Search for the cell housing the specified text and yield its [X, Y] center coordinate. 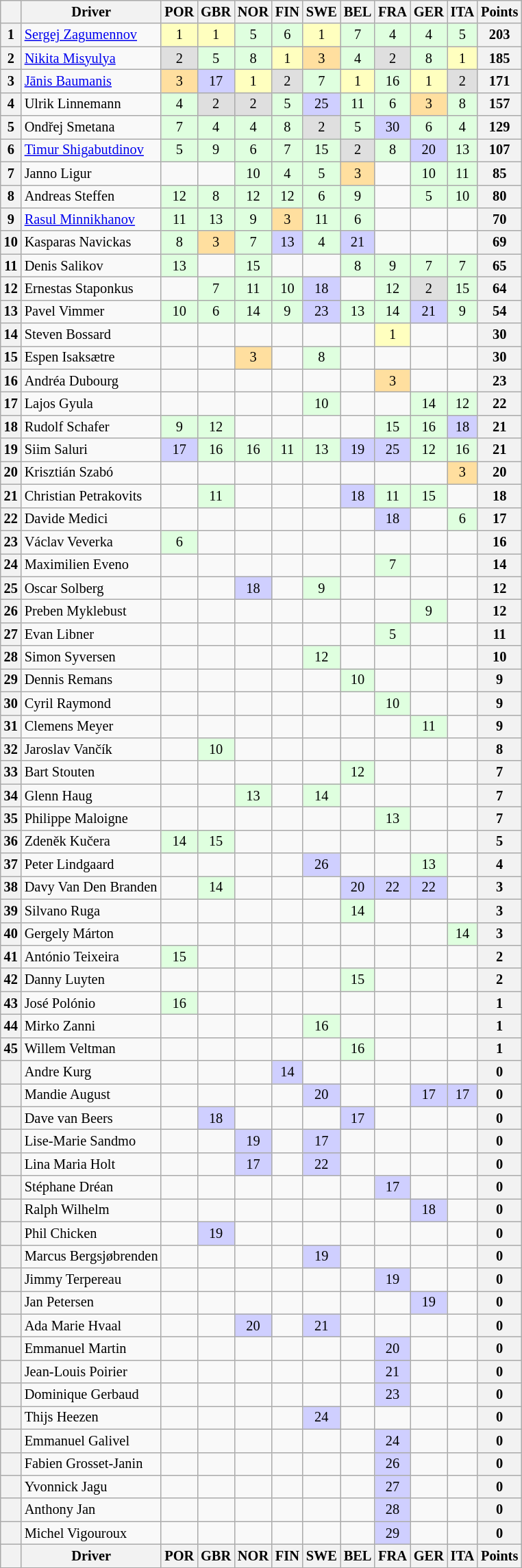
Nikita Misyulya [92, 58]
85 [499, 173]
Thijs Heezen [92, 1417]
31 [11, 726]
69 [499, 242]
Philippe Maloigne [92, 818]
Bart Stouten [92, 772]
Jānis Baumanis [92, 81]
Andre Kurg [92, 1072]
70 [499, 219]
40 [11, 934]
Jean-Louis Poirier [92, 1371]
Anthony Jan [92, 1510]
Evan Libner [92, 634]
129 [499, 127]
33 [11, 772]
Oscar Solberg [92, 588]
171 [499, 81]
Davy Van Den Branden [92, 887]
45 [11, 1049]
Steven Bossard [92, 335]
Krisztián Szabó [92, 472]
36 [11, 842]
39 [11, 911]
Phil Chicken [92, 1233]
44 [11, 1026]
Lina Maria Holt [92, 1164]
Cyril Raymond [92, 703]
Marcus Bergsjøbrenden [92, 1256]
Jaroslav Vančík [92, 749]
Rudolf Schafer [92, 427]
Zdeněk Kučera [92, 842]
41 [11, 957]
32 [11, 749]
Mandie August [92, 1095]
43 [11, 1003]
64 [499, 288]
Rasul Minnikhanov [92, 219]
Lise-Marie Sandmo [92, 1141]
Pavel Vimmer [92, 312]
Willem Veltman [92, 1049]
Denis Salikov [92, 266]
Maximilien Eveno [92, 565]
Ulrik Linnemann [92, 104]
Dave van Beers [92, 1118]
Emmanuel Galivel [92, 1441]
Stéphane Dréan [92, 1187]
107 [499, 150]
34 [11, 796]
Davide Medici [92, 519]
Christian Petrakovits [92, 496]
Fabien Grosset-Janin [92, 1464]
Emmanuel Martin [92, 1348]
Janno Ligur [92, 173]
185 [499, 58]
203 [499, 35]
Jimmy Terpereau [92, 1279]
Simon Syversen [92, 657]
Andréa Dubourg [92, 381]
Jan Petersen [92, 1302]
Peter Lindgaard [92, 865]
Michel Vigouroux [92, 1533]
Danny Luyten [92, 980]
65 [499, 266]
Glenn Haug [92, 796]
37 [11, 865]
Siim Saluri [92, 450]
Gergely Márton [92, 934]
Kasparas Navickas [92, 242]
Yvonnick Jagu [92, 1487]
Václav Veverka [92, 542]
Preben Myklebust [92, 611]
Ralph Wilhelm [92, 1210]
54 [499, 312]
80 [499, 197]
António Teixeira [92, 957]
35 [11, 818]
38 [11, 887]
Silvano Ruga [92, 911]
42 [11, 980]
Ondřej Smetana [92, 127]
Timur Shigabutdinov [92, 150]
157 [499, 104]
Ada Marie Hvaal [92, 1326]
Andreas Steffen [92, 197]
Ernestas Staponkus [92, 288]
Sergej Zagumennov [92, 35]
Dennis Remans [92, 680]
Dominique Gerbaud [92, 1395]
José Polónio [92, 1003]
Lajos Gyula [92, 403]
Espen Isaksætre [92, 357]
Mirko Zanni [92, 1026]
Clemens Meyer [92, 726]
